Provide the (X, Y) coordinate of the cell's center where the given text is located.  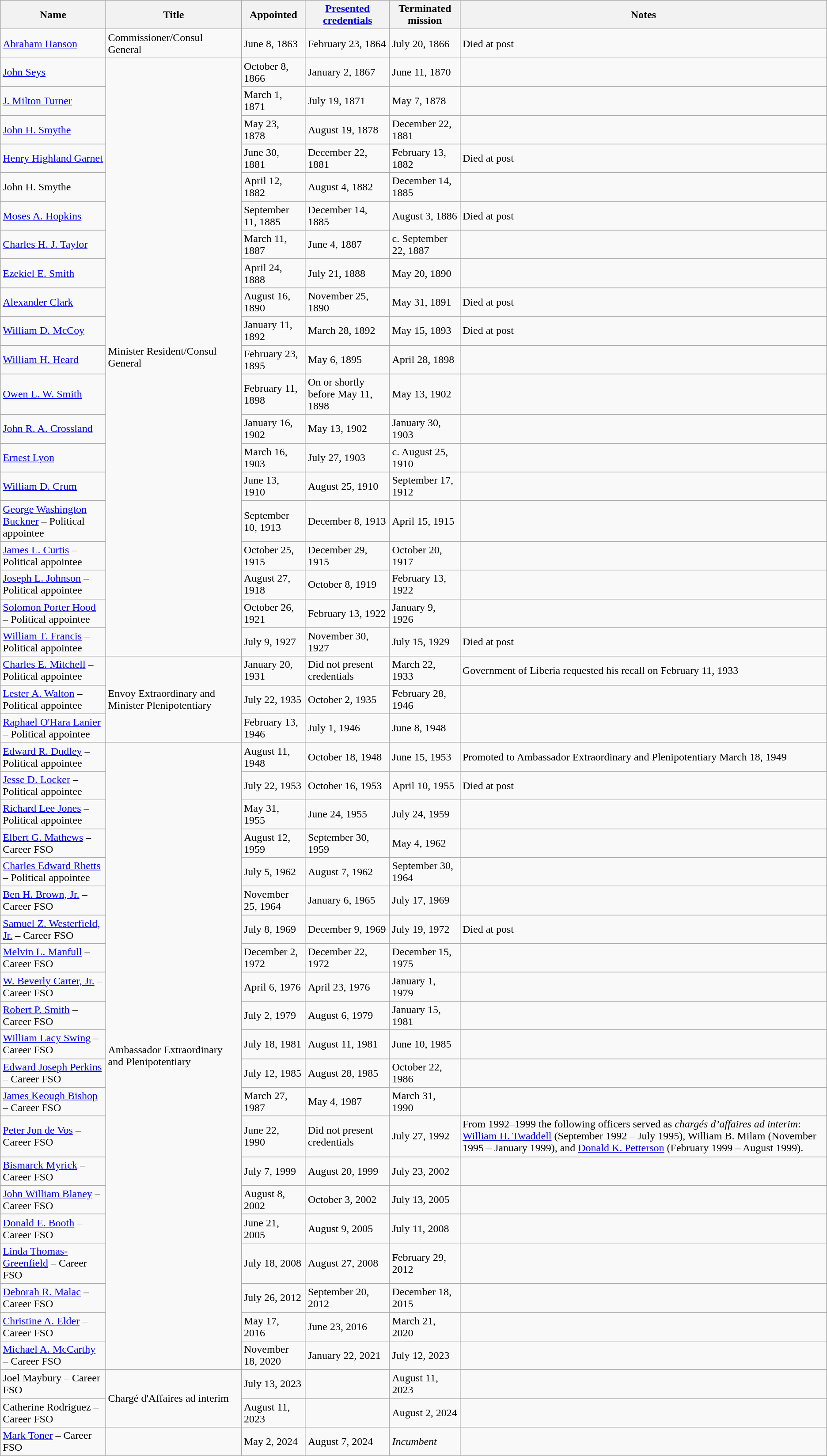
Solomon Porter Hood – Political appointee (53, 613)
April 12, 1882 (273, 187)
July 18, 2008 (273, 1263)
July 13, 2023 (273, 1384)
June 30, 1881 (273, 158)
March 11, 1887 (273, 245)
Appointed (273, 15)
Chargé d'Affaires ad interim (173, 1399)
Donald E. Booth – Career FSO (53, 1229)
July 12, 1985 (273, 1073)
July 9, 1927 (273, 642)
November 18, 2020 (273, 1356)
April 28, 1898 (425, 359)
October 20, 1917 (425, 556)
Alexander Clark (53, 302)
Deborah R. Malac – Career FSO (53, 1297)
December 9, 1969 (347, 929)
c. September 22, 1887 (425, 245)
June 8, 1863 (273, 43)
April 23, 1976 (347, 987)
June 24, 1955 (347, 814)
May 23, 1878 (273, 130)
April 24, 1888 (273, 273)
July 12, 2023 (425, 1356)
February 23, 1895 (273, 359)
Joseph L. Johnson – Political appointee (53, 585)
July 7, 1999 (273, 1171)
August 9, 2005 (347, 1229)
Ben H. Brown, Jr. – Career FSO (53, 901)
Charles Edward Rhetts – Political appointee (53, 872)
July 21, 1888 (347, 273)
August 27, 1918 (273, 585)
January 11, 1892 (273, 330)
January 9, 1926 (425, 613)
March 16, 1903 (273, 458)
William D. Crum (53, 487)
August 6, 1979 (347, 1016)
Commissioner/Consul General (173, 43)
August 3, 1886 (425, 216)
May 20, 1890 (425, 273)
July 1, 1946 (347, 728)
July 2, 1979 (273, 1016)
October 16, 1953 (347, 785)
June 15, 1953 (425, 757)
October 18, 1948 (347, 757)
December 8, 1913 (347, 521)
May 31, 1891 (425, 302)
April 6, 1976 (273, 987)
William H. Heard (53, 359)
June 22, 1990 (273, 1136)
July 24, 1959 (425, 814)
August 19, 1878 (347, 130)
June 21, 2005 (273, 1229)
October 26, 1921 (273, 613)
July 22, 1953 (273, 785)
Richard Lee Jones – Political appointee (53, 814)
April 15, 1915 (425, 521)
November 30, 1927 (347, 642)
Minister Resident/Consul General (173, 357)
July 19, 1871 (347, 101)
Moses A. Hopkins (53, 216)
January 15, 1981 (425, 1016)
July 22, 1935 (273, 700)
February 29, 2012 (425, 1263)
July 27, 1992 (425, 1136)
December 18, 2015 (425, 1297)
August 25, 1910 (347, 487)
July 15, 1929 (425, 642)
June 23, 2016 (347, 1327)
December 29, 1915 (347, 556)
James L. Curtis – Political appointee (53, 556)
August 7, 2024 (347, 1441)
George Washington Buckner – Political appointee (53, 521)
January 30, 1903 (425, 429)
May 6, 1895 (347, 359)
March 21, 2020 (425, 1327)
Christine A. Elder – Career FSO (53, 1327)
January 22, 2021 (347, 1356)
Abraham Hanson (53, 43)
February 11, 1898 (273, 394)
September 10, 1913 (273, 521)
April 10, 1955 (425, 785)
July 5, 1962 (273, 872)
August 4, 1882 (347, 187)
Title (173, 15)
October 3, 2002 (347, 1199)
Melvin L. Manfull – Career FSO (53, 958)
John R. A. Crossland (53, 429)
March 31, 1990 (425, 1101)
May 15, 1893 (425, 330)
Edward Joseph Perkins – Career FSO (53, 1073)
Terminated mission (425, 15)
January 16, 1902 (273, 429)
September 11, 1885 (273, 216)
Samuel Z. Westerfield, Jr. – Career FSO (53, 929)
Presented credentials (347, 15)
Ambassador Extraordinary and Plenipotentiary (173, 1056)
Name (53, 15)
July 19, 1972 (425, 929)
July 26, 2012 (273, 1297)
Ernest Lyon (53, 458)
March 1, 1871 (273, 101)
March 22, 1933 (425, 670)
August 8, 2002 (273, 1199)
October 25, 1915 (273, 556)
Promoted to Ambassador Extraordinary and Plenipotentiary March 18, 1949 (643, 757)
October 8, 1919 (347, 585)
Ezekiel E. Smith (53, 273)
January 6, 1965 (347, 901)
Charles E. Mitchell – Political appointee (53, 670)
March 27, 1987 (273, 1101)
May 2, 2024 (273, 1441)
March 28, 1892 (347, 330)
August 12, 1959 (273, 843)
James Keough Bishop – Career FSO (53, 1101)
Government of Liberia requested his recall on February 11, 1933 (643, 670)
June 8, 1948 (425, 728)
Raphael O'Hara Lanier – Political appointee (53, 728)
August 11, 1981 (347, 1044)
October 22, 1986 (425, 1073)
February 28, 1946 (425, 700)
Henry Highland Garnet (53, 158)
Incumbent (425, 1441)
May 7, 1878 (425, 101)
Mark Toner – Career FSO (53, 1441)
William T. Francis – Political appointee (53, 642)
Notes (643, 15)
August 2, 2024 (425, 1413)
Charles H. J. Taylor (53, 245)
May 4, 1987 (347, 1101)
September 30, 1959 (347, 843)
Peter Jon de Vos – Career FSO (53, 1136)
February 13, 1882 (425, 158)
May 31, 1955 (273, 814)
July 27, 1903 (347, 458)
August 7, 1962 (347, 872)
J. Milton Turner (53, 101)
c. August 25, 1910 (425, 458)
May 17, 2016 (273, 1327)
October 8, 1866 (273, 72)
January 1, 1979 (425, 987)
August 28, 1985 (347, 1073)
Joel Maybury – Career FSO (53, 1384)
January 20, 1931 (273, 670)
William D. McCoy (53, 330)
June 11, 1870 (425, 72)
July 11, 2008 (425, 1229)
Elbert G. Mathews – Career FSO (53, 843)
February 23, 1864 (347, 43)
Michael A. McCarthy – Career FSO (53, 1356)
Edward R. Dudley – Political appointee (53, 757)
June 10, 1985 (425, 1044)
December 15, 1975 (425, 958)
September 17, 1912 (425, 487)
August 20, 1999 (347, 1171)
Linda Thomas-Greenfield – Career FSO (53, 1263)
December 22, 1972 (347, 958)
On or shortly before May 11, 1898 (347, 394)
June 4, 1887 (347, 245)
July 13, 2005 (425, 1199)
Robert P. Smith – Career FSO (53, 1016)
August 11, 1948 (273, 757)
October 2, 1935 (347, 700)
July 8, 1969 (273, 929)
August 27, 2008 (347, 1263)
John Seys (53, 72)
Catherine Rodriguez – Career FSO (53, 1413)
Lester A. Walton – Political appointee (53, 700)
September 30, 1964 (425, 872)
W. Beverly Carter, Jr. – Career FSO (53, 987)
July 18, 1981 (273, 1044)
February 13, 1946 (273, 728)
June 13, 1910 (273, 487)
May 4, 1962 (425, 843)
November 25, 1890 (347, 302)
December 2, 1972 (273, 958)
John William Blaney – Career FSO (53, 1199)
William Lacy Swing – Career FSO (53, 1044)
Owen L. W. Smith (53, 394)
Jesse D. Locker – Political appointee (53, 785)
Bismarck Myrick – Career FSO (53, 1171)
August 16, 1890 (273, 302)
November 25, 1964 (273, 901)
July 23, 2002 (425, 1171)
Envoy Extraordinary and Minister Plenipotentiary (173, 700)
September 20, 2012 (347, 1297)
January 2, 1867 (347, 72)
July 20, 1866 (425, 43)
July 17, 1969 (425, 901)
